For the text-containing cell, return its midpoint in (x, y) coordinate format. 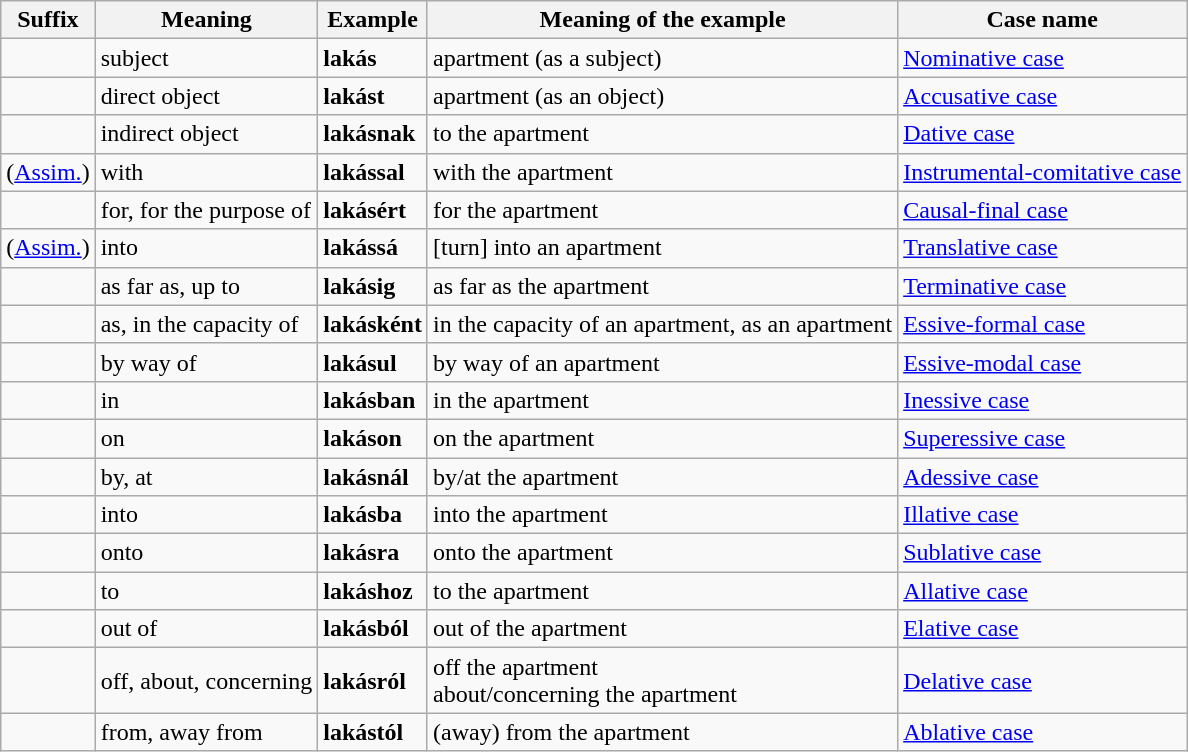
Illative case (1042, 515)
lakásig (373, 286)
off, about, concerning (206, 680)
lakásról (373, 680)
lakásban (373, 400)
by way of (206, 362)
lakásért (373, 210)
into the apartment (662, 515)
apartment (as a subject) (662, 58)
Instrumental-comitative case (1042, 172)
Translative case (1042, 248)
lakássá (373, 248)
lakásnál (373, 477)
Case name (1042, 20)
Dative case (1042, 134)
lakásból (373, 629)
out of the apartment (662, 629)
Elative case (1042, 629)
(away) from the apartment (662, 732)
Suffix (48, 20)
as far as the apartment (662, 286)
lakáshoz (373, 591)
with (206, 172)
lakásnak (373, 134)
Essive-formal case (1042, 324)
apartment (as an object) (662, 96)
to (206, 591)
as far as, up to (206, 286)
by way of an apartment (662, 362)
Adessive case (1042, 477)
Superessive case (1042, 438)
on the apartment (662, 438)
in (206, 400)
in the capacity of an apartment, as an apartment (662, 324)
indirect object (206, 134)
Terminative case (1042, 286)
Meaning (206, 20)
Example (373, 20)
as, in the capacity of (206, 324)
lakásra (373, 553)
out of (206, 629)
Delative case (1042, 680)
Meaning of the example (662, 20)
Allative case (1042, 591)
direct object (206, 96)
lakást (373, 96)
Causal-final case (1042, 210)
Nominative case (1042, 58)
lakásként (373, 324)
onto the apartment (662, 553)
lakásul (373, 362)
by/at the apartment (662, 477)
Sublative case (1042, 553)
on (206, 438)
lakástól (373, 732)
by, at (206, 477)
for the apartment (662, 210)
from, away from (206, 732)
onto (206, 553)
Accusative case (1042, 96)
lakás (373, 58)
lakással (373, 172)
Ablative case (1042, 732)
[turn] into an apartment (662, 248)
for, for the purpose of (206, 210)
Essive-modal case (1042, 362)
with the apartment (662, 172)
off the apartmentabout/concerning the apartment (662, 680)
Inessive case (1042, 400)
lakásba (373, 515)
in the apartment (662, 400)
subject (206, 58)
lakáson (373, 438)
